Provide the [x, y] coordinate of the cell's center where the given text is located.  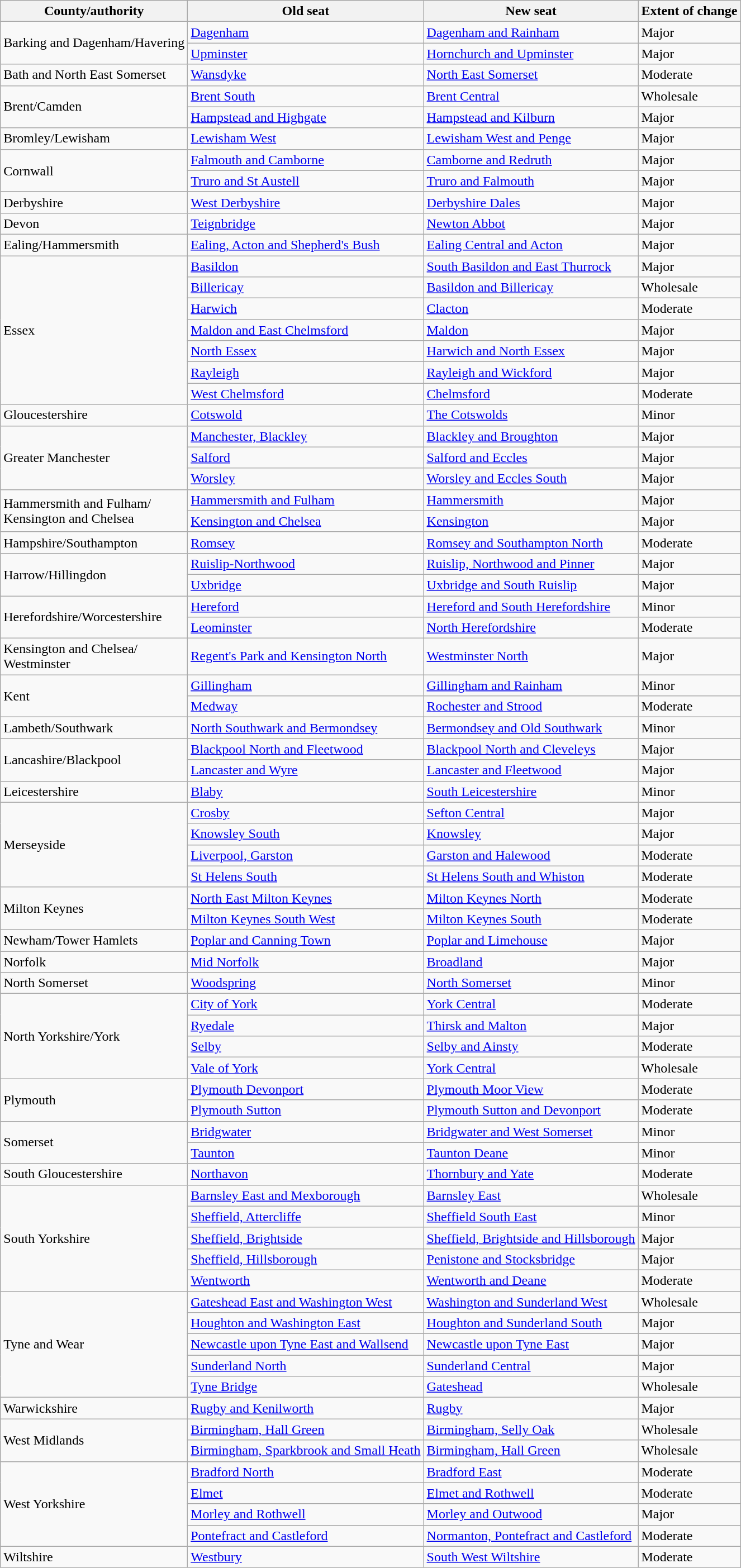
Camborne and Redruth [531, 160]
St Helens South and Whiston [531, 876]
South West Wiltshire [531, 1557]
Milton Keynes South [531, 919]
Bradford East [531, 1472]
Gillingham and Rainham [531, 685]
Plymouth [94, 1100]
Uxbridge and South Ruislip [531, 585]
Sheffield, Hillsborough [306, 1259]
Leominster [306, 628]
North East Somerset [531, 75]
Wentworth and Deane [531, 1280]
Westminster North [531, 657]
Maldon [531, 330]
Essex [94, 330]
Plymouth Moor View [531, 1089]
Hampstead and Kilburn [531, 117]
Bradford North [306, 1472]
Lancaster and Wyre [306, 770]
Sheffield, Attercliffe [306, 1217]
Extent of change [690, 11]
Romsey and Southampton North [531, 542]
Truro and Falmouth [531, 181]
Thornbury and Yate [531, 1174]
Ruislip-Northwood [306, 564]
Dagenham and Rainham [531, 32]
Vale of York [306, 1068]
Somerset [94, 1142]
Worsley and Eccles South [531, 479]
Newton Abbot [531, 223]
Regent's Park and Kensington North [306, 657]
Upminster [306, 54]
Milton Keynes North [531, 898]
Ruislip, Northwood and Pinner [531, 564]
Lancaster and Fleetwood [531, 770]
Tyne and Wear [94, 1345]
West Yorkshire [94, 1504]
Hammersmith [531, 500]
Ealing/Hammersmith [94, 245]
North Yorkshire/York [94, 1036]
County/authority [94, 11]
Sheffield, Brightside [306, 1238]
Bath and North East Somerset [94, 75]
Clacton [531, 309]
Taunton [306, 1153]
Wentworth [306, 1280]
Herefordshire/Worcestershire [94, 617]
West Midlands [94, 1440]
Basildon and Billericay [531, 288]
Worsley [306, 479]
Gillingham [306, 685]
Garston and Halewood [531, 855]
Cornwall [94, 170]
Dagenham [306, 32]
Newcastle upon Tyne East and Wallsend [306, 1345]
Hereford and South Herefordshire [531, 606]
Houghton and Washington East [306, 1323]
Newham/Tower Hamlets [94, 940]
Rayleigh [306, 373]
Penistone and Stocksbridge [531, 1259]
Blackpool North and Fleetwood [306, 749]
Harwich and North Essex [531, 351]
Selby and Ainsty [531, 1047]
Sefton Central [531, 813]
Blackpool North and Cleveleys [531, 749]
Manchester, Blackley [306, 436]
New seat [531, 11]
South Yorkshire [94, 1238]
Bromley/Lewisham [94, 139]
Ealing Central and Acton [531, 245]
Poplar and Canning Town [306, 940]
Morley and Rothwell [306, 1514]
Warwickshire [94, 1408]
North Herefordshire [531, 628]
Wansdyke [306, 75]
South Basildon and East Thurrock [531, 266]
Brent South [306, 96]
Harwich [306, 309]
Liverpool, Garston [306, 855]
Sunderland North [306, 1366]
Sheffield South East [531, 1217]
Gateshead [531, 1387]
Birmingham, Sparkbrook and Small Heath [306, 1451]
Medway [306, 707]
Thirsk and Malton [531, 1026]
Hammersmith and Fulham/Kensington and Chelsea [94, 511]
Maldon and East Chelmsford [306, 330]
Newcastle upon Tyne East [531, 1345]
Greater Manchester [94, 457]
Plymouth Sutton [306, 1111]
St Helens South [306, 876]
Kent [94, 696]
Houghton and Sunderland South [531, 1323]
Kensington [531, 521]
City of York [306, 1004]
Lewisham West [306, 139]
Gateshead East and Washington West [306, 1302]
Old seat [306, 11]
Pontefract and Castleford [306, 1536]
Rochester and Strood [531, 707]
Kensington and Chelsea/Westminster [94, 657]
Westbury [306, 1557]
Elmet and Rothwell [531, 1493]
Broadland [531, 961]
Truro and St Austell [306, 181]
Normanton, Pontefract and Castleford [531, 1536]
Poplar and Limehouse [531, 940]
Teignbridge [306, 223]
Salford [306, 457]
Lewisham West and Penge [531, 139]
Rugby and Kenilworth [306, 1408]
Derbyshire [94, 202]
Ryedale [306, 1026]
Washington and Sunderland West [531, 1302]
Morley and Outwood [531, 1514]
Romsey [306, 542]
Wiltshire [94, 1557]
Merseyside [94, 845]
Tyne Bridge [306, 1387]
Rayleigh and Wickford [531, 373]
Brent/Camden [94, 107]
Norfolk [94, 961]
Sheffield, Brightside and Hillsborough [531, 1238]
Derbyshire Dales [531, 202]
Knowsley South [306, 834]
Knowsley [531, 834]
Milton Keynes South West [306, 919]
Gloucestershire [94, 415]
North East Milton Keynes [306, 898]
Blaby [306, 792]
Woodspring [306, 983]
Selby [306, 1047]
Bridgwater and West Somerset [531, 1132]
West Derbyshire [306, 202]
Chelmsford [531, 394]
Lancashire/Blackpool [94, 760]
Plymouth Sutton and Devonport [531, 1111]
Uxbridge [306, 585]
Kensington and Chelsea [306, 521]
Brent Central [531, 96]
Billericay [306, 288]
Ealing, Acton and Shepherd's Bush [306, 245]
South Leicestershire [531, 792]
Falmouth and Camborne [306, 160]
Elmet [306, 1493]
Hornchurch and Upminster [531, 54]
Bridgwater [306, 1132]
Salford and Eccles [531, 457]
Hampstead and Highgate [306, 117]
North Essex [306, 351]
Basildon [306, 266]
Lambeth/Southwark [94, 728]
Plymouth Devonport [306, 1089]
The Cotswolds [531, 415]
Barnsley East and Mexborough [306, 1195]
North Southwark and Bermondsey [306, 728]
Hammersmith and Fulham [306, 500]
Barnsley East [531, 1195]
Harrow/Hillingdon [94, 574]
Rugby [531, 1408]
Taunton Deane [531, 1153]
Bermondsey and Old Southwark [531, 728]
Sunderland Central [531, 1366]
Cotswold [306, 415]
Blackley and Broughton [531, 436]
South Gloucestershire [94, 1174]
Hampshire/Southampton [94, 542]
Crosby [306, 813]
Mid Norfolk [306, 961]
Devon [94, 223]
West Chelmsford [306, 394]
Hereford [306, 606]
Birmingham, Selly Oak [531, 1429]
Northavon [306, 1174]
Milton Keynes [94, 908]
Barking and Dagenham/Havering [94, 43]
Leicestershire [94, 792]
